From the cell containing the given text, extract its center point as (X, Y) coordinate. 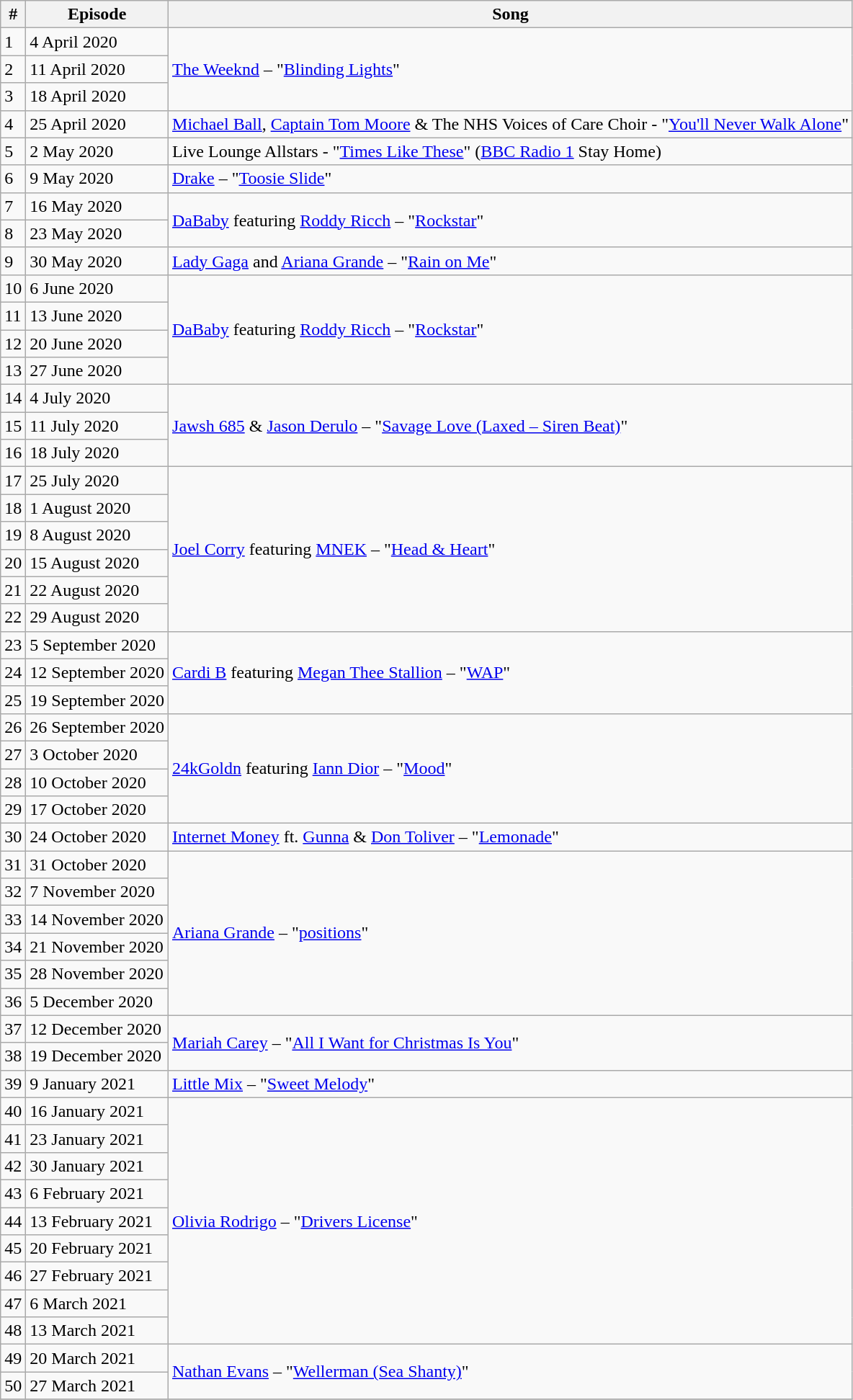
18 April 2020 (97, 97)
4 July 2020 (97, 398)
24 October 2020 (97, 837)
33 (13, 919)
12 December 2020 (97, 1029)
48 (13, 1331)
32 (13, 892)
31 (13, 865)
25 July 2020 (97, 481)
26 (13, 727)
27 (13, 754)
Internet Money ft. Gunna & Don Toliver – "Lemonade" (511, 837)
2 May 2020 (97, 151)
10 October 2020 (97, 782)
5 September 2020 (97, 645)
Michael Ball, Captain Tom Moore & The NHS Voices of Care Choir - "You'll Never Walk Alone" (511, 124)
9 May 2020 (97, 179)
16 May 2020 (97, 206)
12 September 2020 (97, 672)
37 (13, 1029)
14 November 2020 (97, 919)
30 (13, 837)
29 August 2020 (97, 617)
23 May 2020 (97, 233)
45 (13, 1249)
27 June 2020 (97, 371)
Drake – "Toosie Slide" (511, 179)
41 (13, 1138)
4 April 2020 (97, 42)
21 November 2020 (97, 947)
6 February 2021 (97, 1193)
1 August 2020 (97, 508)
49 (13, 1358)
17 (13, 481)
23 January 2021 (97, 1138)
11 April 2020 (97, 69)
Lady Gaga and Ariana Grande – "Rain on Me" (511, 261)
35 (13, 974)
20 March 2021 (97, 1358)
1 (13, 42)
13 (13, 371)
3 (13, 97)
Song (511, 14)
46 (13, 1276)
4 (13, 124)
7 (13, 206)
13 February 2021 (97, 1221)
24kGoldn featuring Iann Dior – "Mood" (511, 768)
20 February 2021 (97, 1249)
17 October 2020 (97, 810)
3 October 2020 (97, 754)
30 May 2020 (97, 261)
27 February 2021 (97, 1276)
50 (13, 1386)
25 (13, 700)
5 December 2020 (97, 1002)
6 June 2020 (97, 288)
20 (13, 563)
Little Mix – "Sweet Melody" (511, 1084)
42 (13, 1166)
13 March 2021 (97, 1331)
Live Lounge Allstars - "Times Like These" (BBC Radio 1 Stay Home) (511, 151)
Ariana Grande – "positions" (511, 933)
44 (13, 1221)
8 (13, 233)
2 (13, 69)
19 (13, 535)
23 (13, 645)
19 December 2020 (97, 1056)
21 (13, 590)
36 (13, 1002)
38 (13, 1056)
Mariah Carey – "All I Want for Christmas Is You" (511, 1043)
16 (13, 453)
28 November 2020 (97, 974)
22 August 2020 (97, 590)
9 January 2021 (97, 1084)
18 July 2020 (97, 453)
40 (13, 1111)
18 (13, 508)
7 November 2020 (97, 892)
20 June 2020 (97, 344)
5 (13, 151)
# (13, 14)
16 January 2021 (97, 1111)
26 September 2020 (97, 727)
Jawsh 685 & Jason Derulo – "Savage Love (Laxed – Siren Beat)" (511, 426)
27 March 2021 (97, 1386)
47 (13, 1303)
13 June 2020 (97, 316)
Episode (97, 14)
30 January 2021 (97, 1166)
34 (13, 947)
12 (13, 344)
6 (13, 179)
10 (13, 288)
43 (13, 1193)
Nathan Evans – "Wellerman (Sea Shanty)" (511, 1372)
11 July 2020 (97, 426)
31 October 2020 (97, 865)
24 (13, 672)
39 (13, 1084)
Cardi B featuring Megan Thee Stallion – "WAP" (511, 672)
11 (13, 316)
The Weeknd – "Blinding Lights" (511, 69)
25 April 2020 (97, 124)
6 March 2021 (97, 1303)
14 (13, 398)
Olivia Rodrigo – "Drivers License" (511, 1221)
15 August 2020 (97, 563)
Joel Corry featuring MNEK – "Head & Heart" (511, 549)
8 August 2020 (97, 535)
15 (13, 426)
28 (13, 782)
19 September 2020 (97, 700)
22 (13, 617)
29 (13, 810)
9 (13, 261)
